Pinpoint the cell where the given text exists, returning its [X, Y] midpoint coordinate. 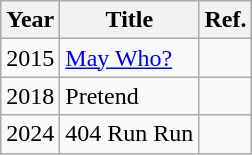
2024 [30, 134]
Ref. [226, 20]
2018 [30, 96]
404 Run Run [130, 134]
Year [30, 20]
May Who? [130, 58]
2015 [30, 58]
Pretend [130, 96]
Title [130, 20]
